Detect which cell encompasses the target text, then output its [X, Y] center coordinate. 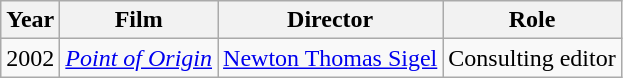
Role [532, 20]
Director [330, 20]
Consulting editor [532, 58]
Year [30, 20]
Newton Thomas Sigel [330, 58]
Point of Origin [139, 58]
2002 [30, 58]
Film [139, 20]
